Determine the (x, y) coordinate at the center of the cell enclosing the given text.  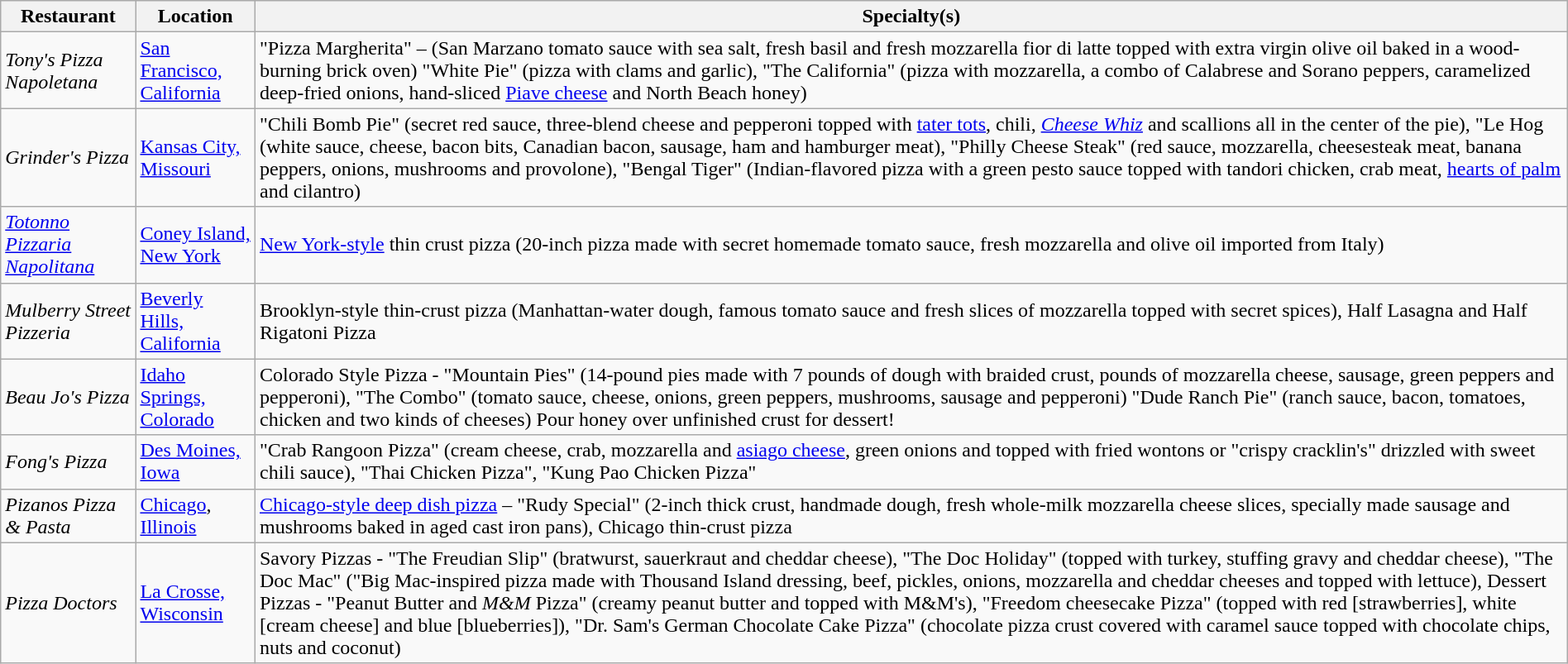
Coney Island, New York (195, 245)
Mulberry Street Pizzeria (68, 321)
La Crosse, Wisconsin (195, 603)
Des Moines, Iowa (195, 461)
Idaho Springs, Colorado (195, 397)
San Francisco, California (195, 70)
Beau Jo's Pizza (68, 397)
Totonno Pizzaria Napolitana (68, 245)
Fong's Pizza (68, 461)
Restaurant (68, 17)
Location (195, 17)
Grinder's Pizza (68, 157)
Tony's Pizza Napoletana (68, 70)
Chicago, Illinois (195, 516)
Pizanos Pizza & Pasta (68, 516)
Specialty(s) (911, 17)
Beverly Hills, California (195, 321)
Kansas City, Missouri (195, 157)
Pizza Doctors (68, 603)
New York-style thin crust pizza (20-inch pizza made with secret homemade tomato sauce, fresh mozzarella and olive oil imported from Italy) (911, 245)
